Capture the cell that displays the provided text and extract its [x, y] central coordinate. 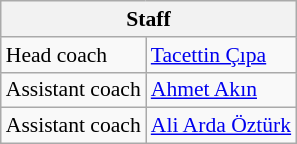
Ahmet Akın [221, 90]
Ali Arda Öztürk [221, 126]
Staff [148, 19]
Tacettin Çıpa [221, 55]
Head coach [74, 55]
